Scan for the cell matching the given text and deliver its [x, y] coordinate at center. 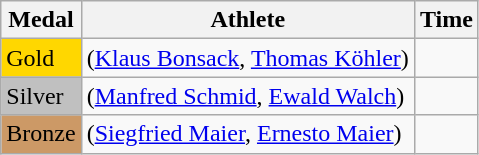
Athlete [248, 20]
(Klaus Bonsack, Thomas Köhler) [248, 58]
Time [446, 20]
Medal [41, 20]
(Siegfried Maier, Ernesto Maier) [248, 134]
(Manfred Schmid, Ewald Walch) [248, 96]
Silver [41, 96]
Bronze [41, 134]
Gold [41, 58]
